Find where the given text appears and provide that cell's center as [X, Y] coordinate. 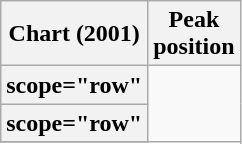
Chart (2001) [74, 34]
Peakposition [194, 34]
